Extract the [X, Y] coordinate from the center of the cell holding the provided text.  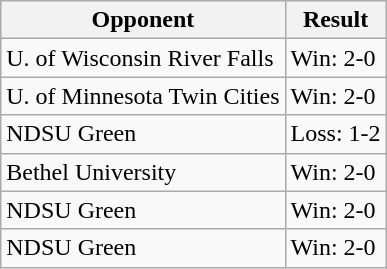
Loss: 1-2 [336, 134]
U. of Wisconsin River Falls [143, 58]
Result [336, 20]
Bethel University [143, 172]
Opponent [143, 20]
U. of Minnesota Twin Cities [143, 96]
